Return the [x, y] coordinate for the center point of the cell that contains the specified text.  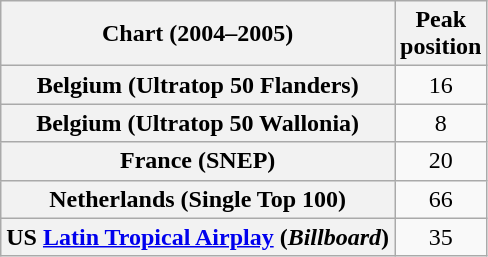
Peakposition [441, 34]
France (SNEP) [198, 161]
8 [441, 123]
US Latin Tropical Airplay (Billboard) [198, 237]
Belgium (Ultratop 50 Flanders) [198, 85]
Belgium (Ultratop 50 Wallonia) [198, 123]
Netherlands (Single Top 100) [198, 199]
16 [441, 85]
20 [441, 161]
Chart (2004–2005) [198, 34]
35 [441, 237]
66 [441, 199]
